Search for the cell housing the specified text and yield its [x, y] center coordinate. 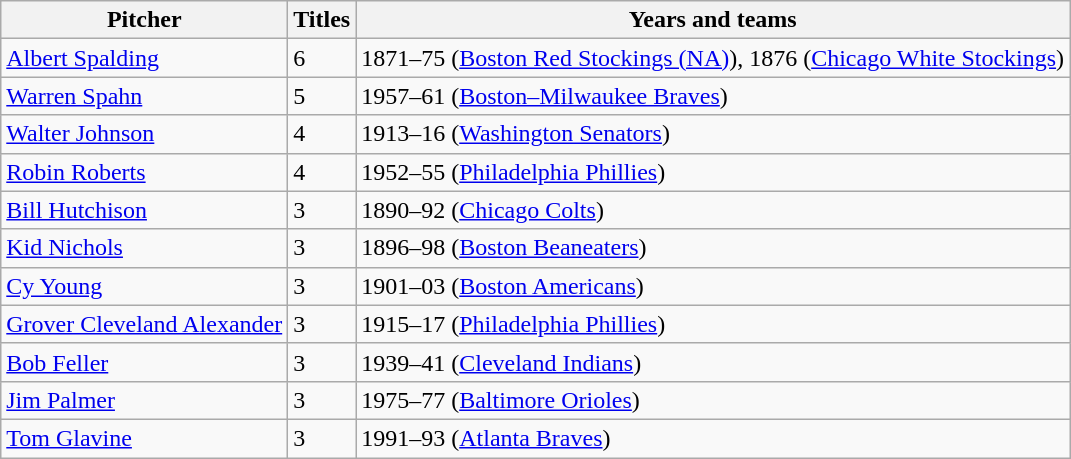
Titles [322, 20]
1915–17 (Philadelphia Phillies) [713, 324]
1957–61 (Boston–Milwaukee Braves) [713, 96]
Kid Nichols [144, 248]
Grover Cleveland Alexander [144, 324]
Pitcher [144, 20]
5 [322, 96]
Cy Young [144, 286]
Bob Feller [144, 362]
Jim Palmer [144, 400]
1913–16 (Washington Senators) [713, 134]
1991–93 (Atlanta Braves) [713, 438]
Robin Roberts [144, 172]
Bill Hutchison [144, 210]
Tom Glavine [144, 438]
1871–75 (Boston Red Stockings (NA)), 1876 (Chicago White Stockings) [713, 58]
1975–77 (Baltimore Orioles) [713, 400]
Albert Spalding [144, 58]
1896–98 (Boston Beaneaters) [713, 248]
1952–55 (Philadelphia Phillies) [713, 172]
Walter Johnson [144, 134]
1890–92 (Chicago Colts) [713, 210]
Years and teams [713, 20]
1901–03 (Boston Americans) [713, 286]
1939–41 (Cleveland Indians) [713, 362]
6 [322, 58]
Warren Spahn [144, 96]
